From the cell containing the given text, extract its center point as (X, Y) coordinate. 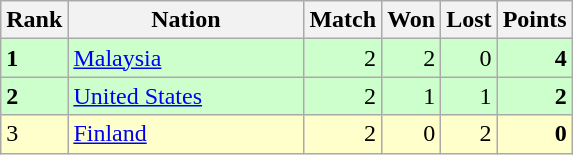
United States (186, 96)
3 (34, 134)
Points (534, 20)
Malaysia (186, 58)
4 (534, 58)
Nation (186, 20)
Match (343, 20)
Lost (469, 20)
Rank (34, 20)
Finland (186, 134)
Won (412, 20)
